Capture the cell that displays the provided text and extract its [X, Y] central coordinate. 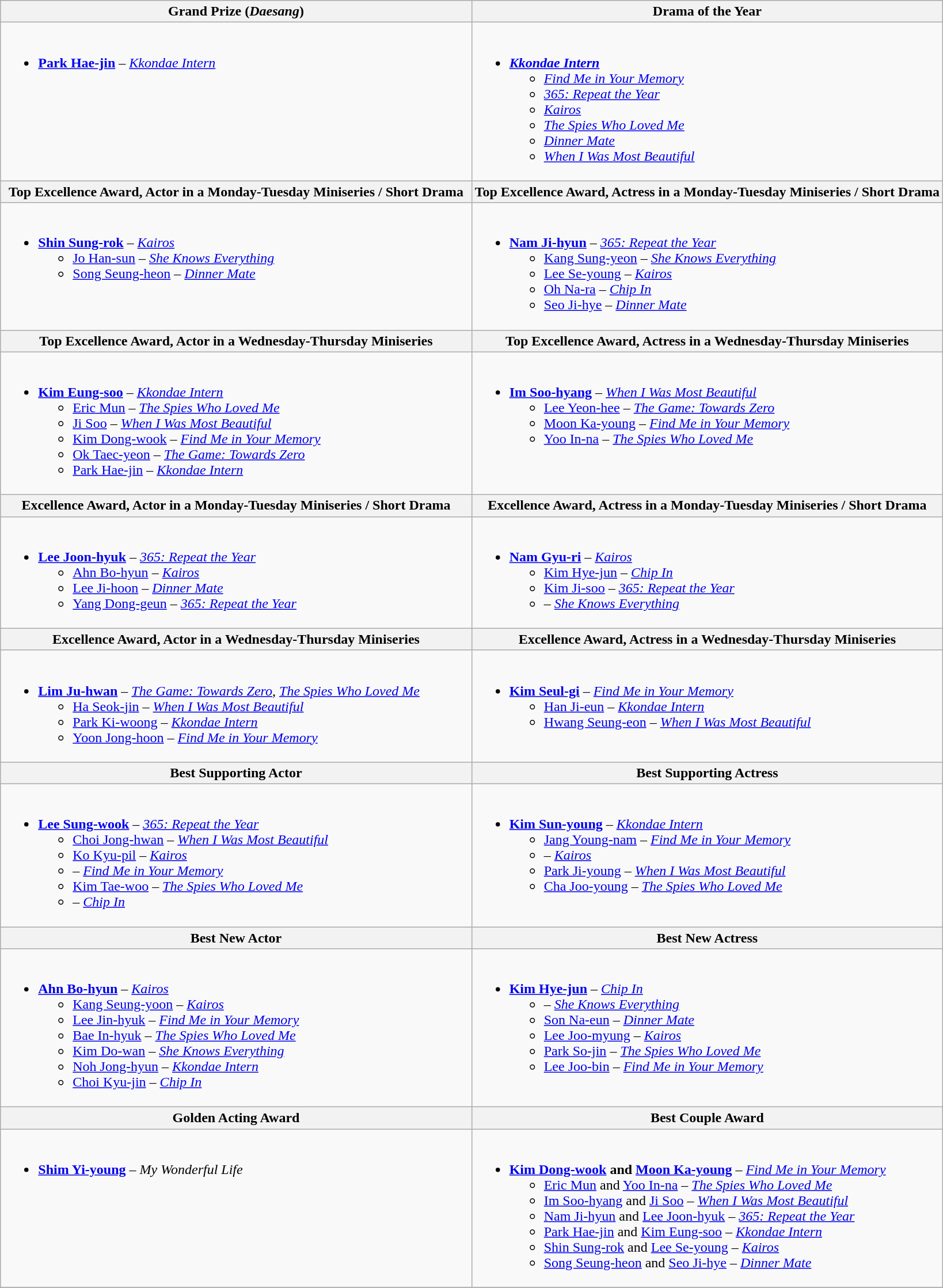
Nam Gyu-ri – KairosKim Hye-jun – Chip InKim Ji-soo – 365: Repeat the Year – She Knows Everything [707, 572]
Top Excellence Award, Actor in a Wednesday-Thursday Miniseries [236, 341]
Excellence Award, Actress in a Wednesday-Thursday Miniseries [707, 639]
Best New Actress [707, 938]
Shim Yi-young – My Wonderful Life [236, 1208]
Grand Prize (Daesang) [236, 12]
Golden Acting Award [236, 1118]
Drama of the Year [707, 12]
Top Excellence Award, Actor in a Monday-Tuesday Miniseries / Short Drama [236, 192]
Top Excellence Award, Actress in a Wednesday-Thursday Miniseries [707, 341]
Park Hae-jin – Kkondae Intern [236, 101]
Top Excellence Award, Actress in a Monday-Tuesday Miniseries / Short Drama [707, 192]
Excellence Award, Actor in a Monday-Tuesday Miniseries / Short Drama [236, 506]
Best Couple Award [707, 1118]
Lee Joon-hyuk – 365: Repeat the YearAhn Bo-hyun – KairosLee Ji-hoon – Dinner MateYang Dong-geun – 365: Repeat the Year [236, 572]
Best New Actor [236, 938]
Nam Ji-hyun – 365: Repeat the YearKang Sung-yeon – She Knows EverythingLee Se-young – KairosOh Na-ra – Chip InSeo Ji-hye – Dinner Mate [707, 266]
Kim Seul-gi – Find Me in Your MemoryHan Ji-eun – Kkondae InternHwang Seung-eon – When I Was Most Beautiful [707, 706]
Im Soo-hyang – When I Was Most BeautifulLee Yeon-hee – The Game: Towards ZeroMoon Ka-young – Find Me in Your MemoryYoo In-na – The Spies Who Loved Me [707, 423]
Best Supporting Actress [707, 773]
Excellence Award, Actress in a Monday-Tuesday Miniseries / Short Drama [707, 506]
Kkondae InternFind Me in Your Memory365: Repeat the YearKairosThe Spies Who Loved MeDinner MateWhen I Was Most Beautiful [707, 101]
Excellence Award, Actor in a Wednesday-Thursday Miniseries [236, 639]
Shin Sung-rok – KairosJo Han-sun – She Knows EverythingSong Seung-heon – Dinner Mate [236, 266]
Best Supporting Actor [236, 773]
